Return (x, y) of the center of cell containing provided text 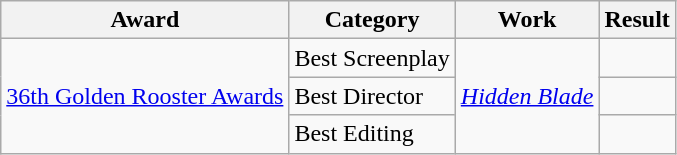
Best Director (372, 96)
Category (372, 20)
Award (145, 20)
Best Editing (372, 134)
36th Golden Rooster Awards (145, 96)
Hidden Blade (527, 96)
Result (637, 20)
Best Screenplay (372, 58)
Work (527, 20)
